Identify which cell holds the provided text, then report its [X, Y] central coordinate. 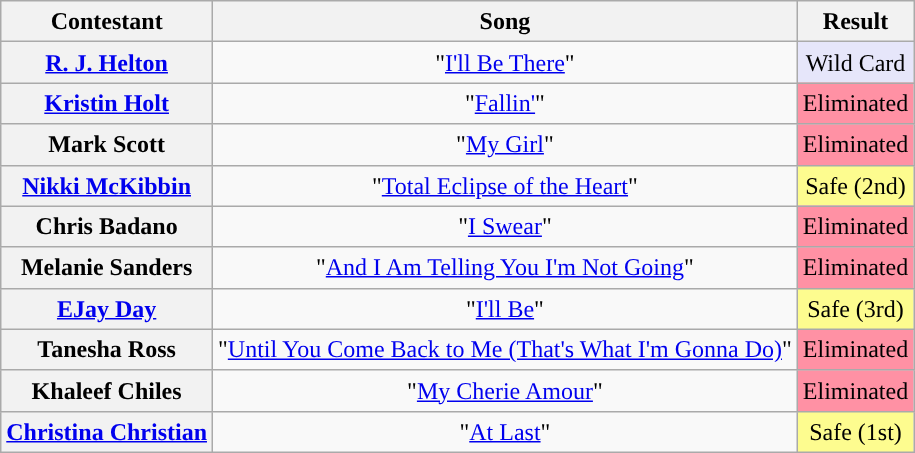
Wild Card [855, 62]
EJay Day [107, 308]
Safe (1st) [855, 432]
Contestant [107, 22]
"I'll Be" [506, 308]
Safe (3rd) [855, 308]
Khaleef Chiles [107, 390]
"Until You Come Back to Me (That's What I'm Gonna Do)" [506, 350]
Kristin Holt [107, 104]
Tanesha Ross [107, 350]
"I'll Be There" [506, 62]
"My Cherie Amour" [506, 390]
Song [506, 22]
Nikki McKibbin [107, 186]
"Fallin'" [506, 104]
Mark Scott [107, 144]
Christina Christian [107, 432]
"At Last" [506, 432]
Result [855, 22]
R. J. Helton [107, 62]
Chris Badano [107, 226]
"I Swear" [506, 226]
"Total Eclipse of the Heart" [506, 186]
"My Girl" [506, 144]
Melanie Sanders [107, 268]
"And I Am Telling You I'm Not Going" [506, 268]
Safe (2nd) [855, 186]
